Scan for the cell matching the given text and deliver its (x, y) coordinate at center. 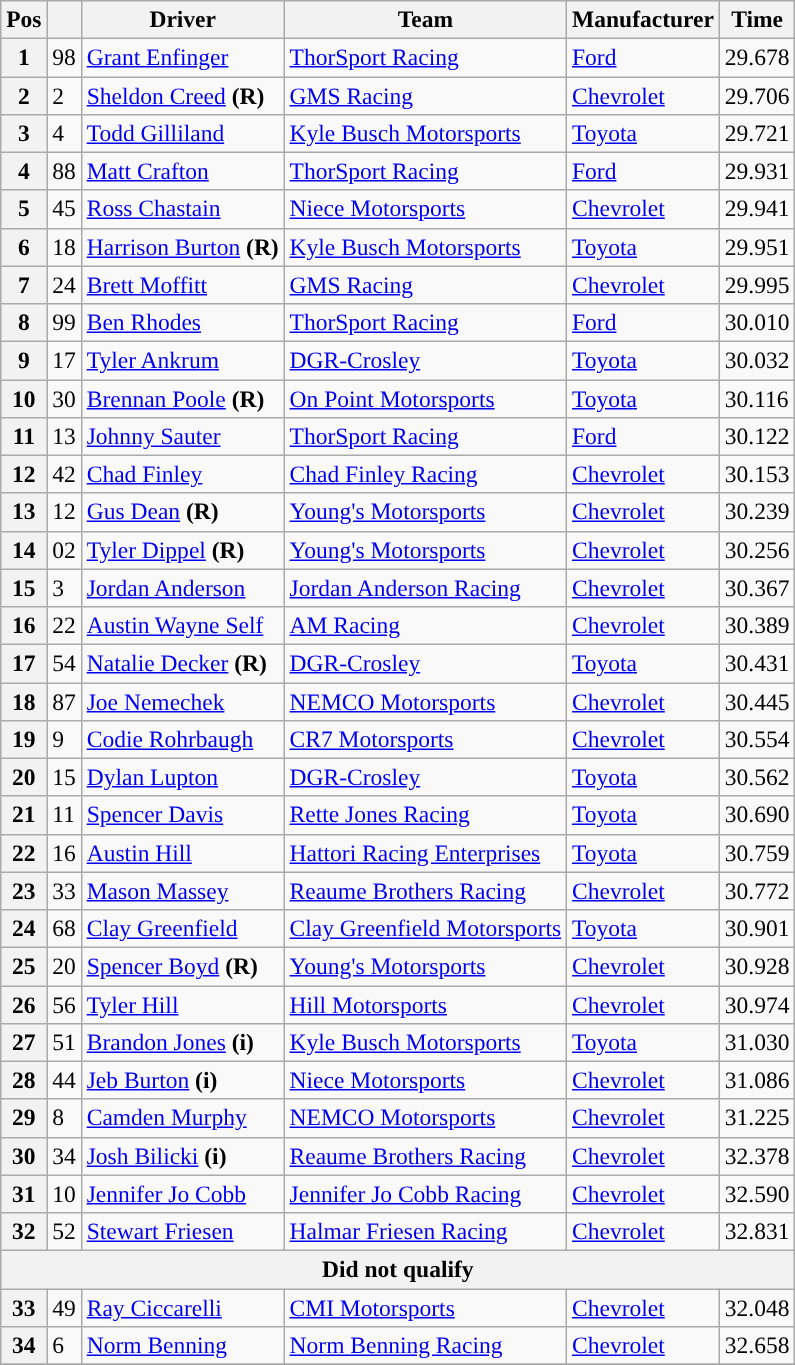
Halmar Friesen Racing (425, 1231)
30.367 (757, 588)
Spencer Boyd (R) (182, 966)
29.941 (757, 209)
Brett Moffitt (182, 285)
Todd Gilliland (182, 133)
32.378 (757, 1156)
30.562 (757, 777)
Clay Greenfield Motorsports (425, 928)
44 (64, 1080)
02 (64, 550)
Ray Ciccarelli (182, 1307)
98 (64, 57)
Ben Rhodes (182, 322)
49 (64, 1307)
Tyler Hill (182, 1004)
29.721 (757, 133)
30.116 (757, 398)
30.554 (757, 739)
32.048 (757, 1307)
Jordan Anderson Racing (425, 588)
Brennan Poole (R) (182, 398)
31.086 (757, 1080)
Codie Rohrbaugh (182, 739)
Joe Nemechek (182, 701)
27 (24, 1042)
Jordan Anderson (182, 588)
14 (24, 550)
19 (24, 739)
32.658 (757, 1345)
Spencer Davis (182, 815)
52 (64, 1231)
Brandon Jones (i) (182, 1042)
Time (757, 19)
56 (64, 1004)
23 (24, 891)
Jennifer Jo Cobb Racing (425, 1194)
87 (64, 701)
On Point Motorsports (425, 398)
Matt Crafton (182, 171)
Josh Bilicki (i) (182, 1156)
Gus Dean (R) (182, 512)
Austin Wayne Self (182, 625)
Tyler Ankrum (182, 360)
AM Racing (425, 625)
30.032 (757, 360)
51 (64, 1042)
Camden Murphy (182, 1118)
Natalie Decker (R) (182, 663)
Did not qualify (398, 1269)
Jennifer Jo Cobb (182, 1194)
30.928 (757, 966)
54 (64, 663)
Ross Chastain (182, 209)
Harrison Burton (R) (182, 247)
30.256 (757, 550)
Manufacturer (644, 19)
29.951 (757, 247)
29.706 (757, 95)
Clay Greenfield (182, 928)
30.901 (757, 928)
26 (24, 1004)
45 (64, 209)
30.122 (757, 436)
Norm Benning (182, 1345)
32.831 (757, 1231)
7 (24, 285)
Team (425, 19)
Jeb Burton (i) (182, 1080)
Stewart Friesen (182, 1231)
Dylan Lupton (182, 777)
Driver (182, 19)
30.010 (757, 322)
32 (24, 1231)
30.445 (757, 701)
Chad Finley Racing (425, 474)
Norm Benning Racing (425, 1345)
29.931 (757, 171)
Sheldon Creed (R) (182, 95)
30.239 (757, 512)
21 (24, 815)
Johnny Sauter (182, 436)
5 (24, 209)
Hill Motorsports (425, 1004)
99 (64, 322)
32.590 (757, 1194)
31.225 (757, 1118)
Hattori Racing Enterprises (425, 853)
88 (64, 171)
29.995 (757, 285)
Rette Jones Racing (425, 815)
31 (24, 1194)
30.431 (757, 663)
30.690 (757, 815)
Mason Massey (182, 891)
Chad Finley (182, 474)
68 (64, 928)
1 (24, 57)
Austin Hill (182, 853)
CR7 Motorsports (425, 739)
30.974 (757, 1004)
30.759 (757, 853)
31.030 (757, 1042)
CMI Motorsports (425, 1307)
29.678 (757, 57)
30.389 (757, 625)
30.772 (757, 891)
Tyler Dippel (R) (182, 550)
29 (24, 1118)
Grant Enfinger (182, 57)
30.153 (757, 474)
42 (64, 474)
25 (24, 966)
Pos (24, 19)
28 (24, 1080)
